Find where the given text appears and provide that cell's center as [X, Y] coordinate. 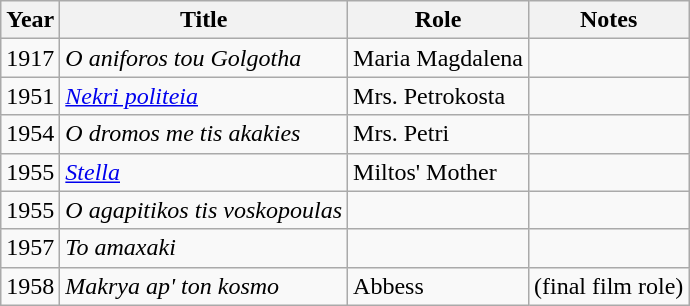
1954 [30, 134]
Nekri politeia [204, 96]
1957 [30, 248]
(final film role) [609, 286]
Notes [609, 20]
Miltos' Mother [438, 172]
O aniforos tou Golgotha [204, 58]
Makrya ap' ton kosmo [204, 286]
Mrs. Petrokosta [438, 96]
Maria Magdalena [438, 58]
1951 [30, 96]
Role [438, 20]
1917 [30, 58]
O agapitikos tis voskopoulas [204, 210]
1958 [30, 286]
Mrs. Petri [438, 134]
Title [204, 20]
Year [30, 20]
Stella [204, 172]
O dromos me tis akakies [204, 134]
Abbess [438, 286]
To amaxaki [204, 248]
